Search for the cell housing the specified text and yield its (x, y) center coordinate. 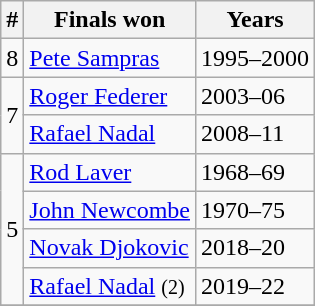
8 (12, 58)
Rafael Nadal (2) (110, 286)
Finals won (110, 20)
John Newcombe (110, 210)
1968–69 (256, 172)
Roger Federer (110, 96)
2003–06 (256, 96)
7 (12, 115)
# (12, 20)
1970–75 (256, 210)
1995–2000 (256, 58)
Pete Sampras (110, 58)
2018–20 (256, 248)
Novak Djokovic (110, 248)
Rafael Nadal (110, 134)
2008–11 (256, 134)
2019–22 (256, 286)
Rod Laver (110, 172)
5 (12, 229)
Years (256, 20)
